Provide the (x, y) coordinate of the cell's center where the given text is located.  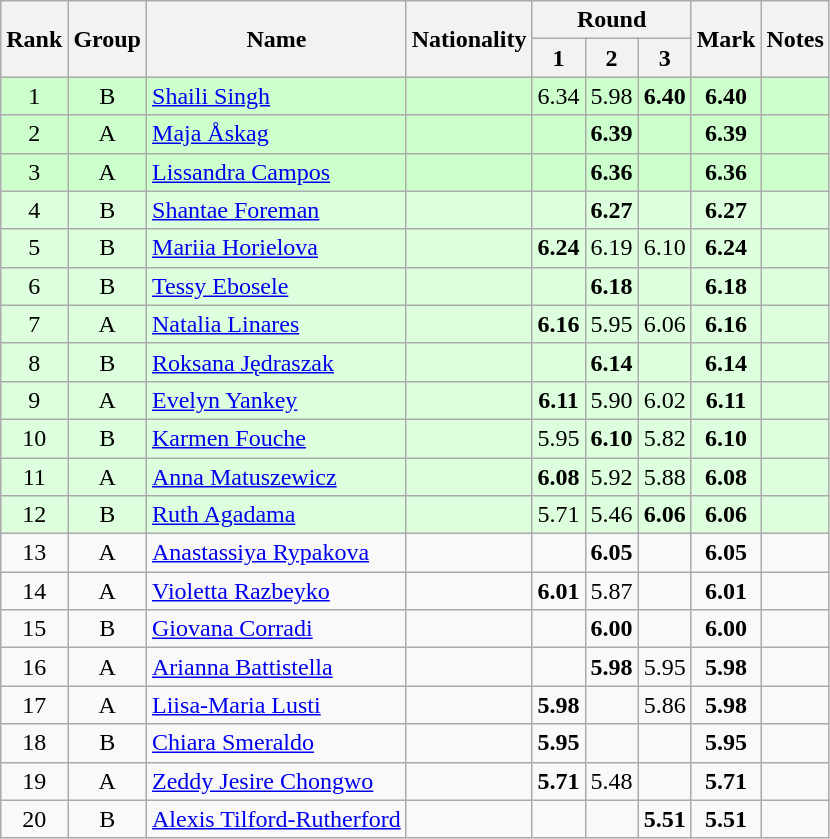
9 (34, 400)
Arianna Battistella (277, 667)
Group (108, 39)
8 (34, 362)
12 (34, 515)
Roksana Jędraszak (277, 362)
5.86 (664, 705)
Mark (726, 39)
Name (277, 39)
Liisa-Maria Lusti (277, 705)
6.34 (558, 96)
14 (34, 591)
5.87 (612, 591)
16 (34, 667)
Giovana Corradi (277, 629)
13 (34, 553)
Notes (795, 39)
Nationality (469, 39)
Ruth Agadama (277, 515)
Tessy Ebosele (277, 286)
Mariia Horielova (277, 248)
5.92 (612, 477)
4 (34, 210)
5.48 (612, 781)
5.90 (612, 400)
Violetta Razbeyko (277, 591)
11 (34, 477)
Shaili Singh (277, 96)
20 (34, 819)
6.19 (612, 248)
5.46 (612, 515)
Anastassiya Rypakova (277, 553)
Karmen Fouche (277, 438)
Maja Åskag (277, 134)
5 (34, 248)
Anna Matuszewicz (277, 477)
5.88 (664, 477)
18 (34, 743)
Rank (34, 39)
Alexis Tilford-Rutherford (277, 819)
Lissandra Campos (277, 172)
6 (34, 286)
Chiara Smeraldo (277, 743)
15 (34, 629)
7 (34, 324)
10 (34, 438)
19 (34, 781)
Shantae Foreman (277, 210)
6.02 (664, 400)
5.82 (664, 438)
Zeddy Jesire Chongwo (277, 781)
Natalia Linares (277, 324)
17 (34, 705)
Round (612, 20)
Evelyn Yankey (277, 400)
